Return the (x, y) coordinate for the center point of the cell that contains the specified text.  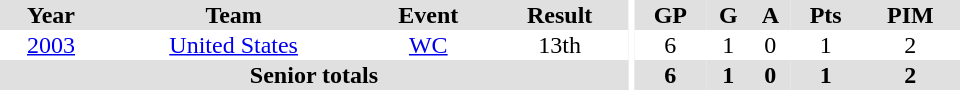
A (770, 15)
Senior totals (314, 75)
WC (428, 45)
13th (560, 45)
G (728, 15)
PIM (910, 15)
Year (51, 15)
2003 (51, 45)
Event (428, 15)
Result (560, 15)
GP (670, 15)
United States (234, 45)
Pts (826, 15)
Team (234, 15)
